Pinpoint the cell where the given text exists, returning its (x, y) midpoint coordinate. 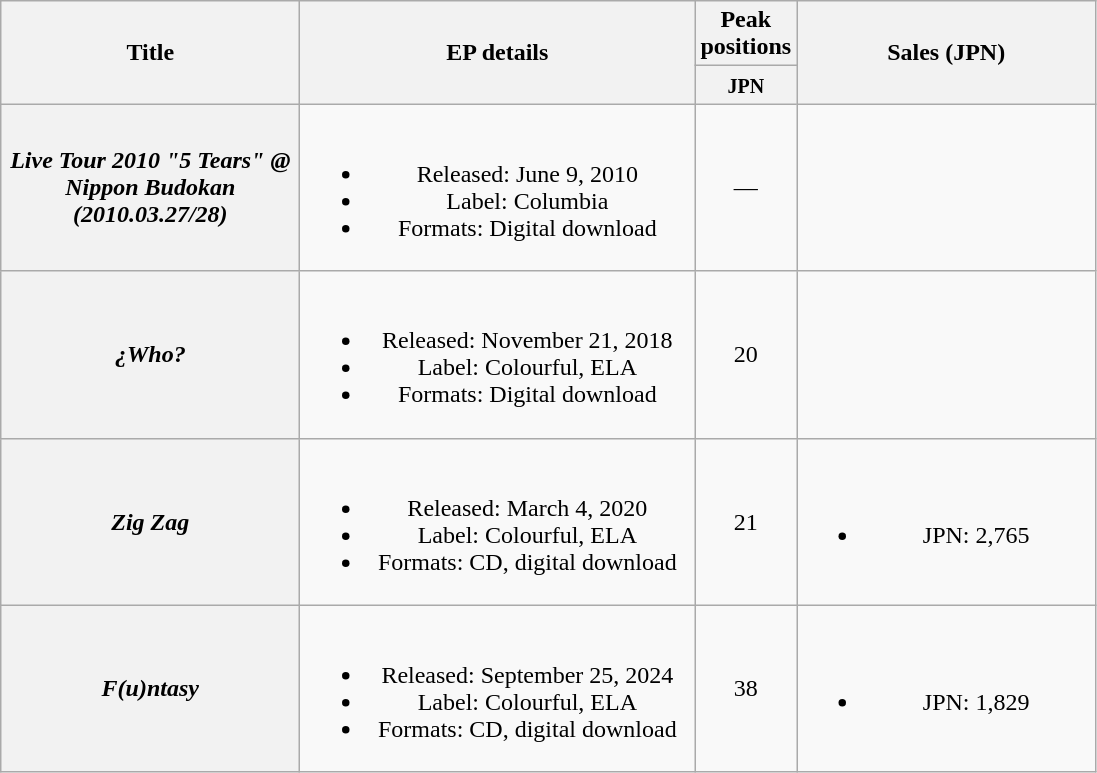
21 (746, 522)
Released: June 9, 2010Label: ColumbiaFormats: Digital download (498, 188)
Live Tour 2010 "5 Tears" @ Nippon Budokan (2010.03.27/28) (150, 188)
Released: November 21, 2018Label: Colourful, ELAFormats: Digital download (498, 354)
JPN (746, 85)
— (746, 188)
JPN: 2,765 (946, 522)
Title (150, 52)
Released: September 25, 2024Label: Colourful, ELAFormats: CD, digital download (498, 688)
20 (746, 354)
38 (746, 688)
Peak positions (746, 34)
EP details (498, 52)
F(u)ntasy (150, 688)
Sales (JPN) (946, 52)
Released: March 4, 2020Label: Colourful, ELAFormats: CD, digital download (498, 522)
¿Who? (150, 354)
Zig Zag (150, 522)
JPN: 1,829 (946, 688)
